Output the [x, y] coordinate of the center of the cell containing the given text.  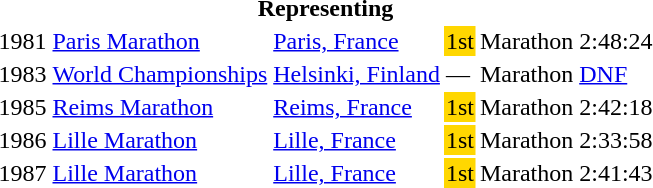
Paris Marathon [160, 41]
Reims Marathon [160, 107]
Helsinki, Finland [357, 74]
Reims, France [357, 107]
— [460, 74]
World Championships [160, 74]
Paris, France [357, 41]
